Determine the [x, y] coordinate at the center of the cell enclosing the given text.  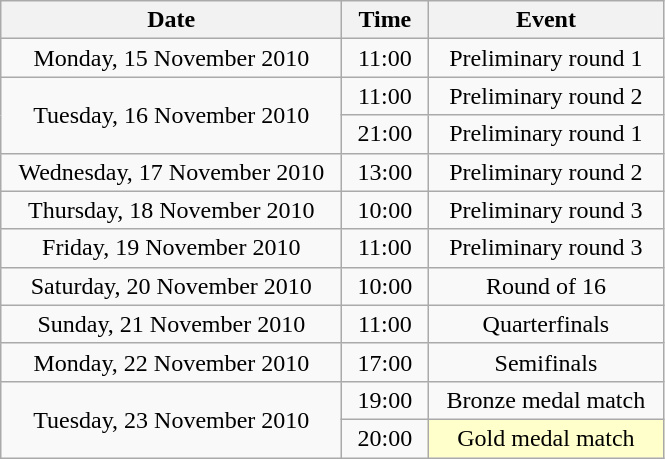
Tuesday, 23 November 2010 [172, 419]
21:00 [385, 134]
13:00 [385, 172]
Time [385, 20]
Monday, 15 November 2010 [172, 58]
Tuesday, 16 November 2010 [172, 115]
Monday, 22 November 2010 [172, 362]
Wednesday, 17 November 2010 [172, 172]
Sunday, 21 November 2010 [172, 324]
Thursday, 18 November 2010 [172, 210]
Bronze medal match [546, 400]
Quarterfinals [546, 324]
20:00 [385, 438]
Semifinals [546, 362]
Event [546, 20]
Round of 16 [546, 286]
Date [172, 20]
Friday, 19 November 2010 [172, 248]
Saturday, 20 November 2010 [172, 286]
17:00 [385, 362]
19:00 [385, 400]
Gold medal match [546, 438]
